Find where the given text appears and provide that cell's center as [x, y] coordinate. 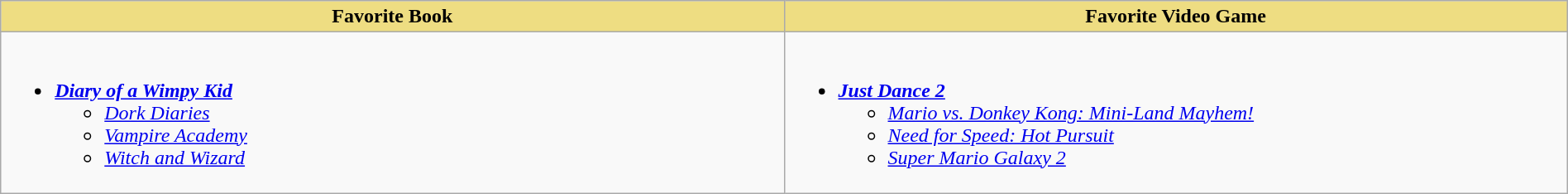
Favorite Video Game [1176, 17]
Just Dance 2Mario vs. Donkey Kong: Mini-Land Mayhem!Need for Speed: Hot PursuitSuper Mario Galaxy 2 [1176, 113]
Favorite Book [392, 17]
Diary of a Wimpy KidDork DiariesVampire AcademyWitch and Wizard [392, 113]
